Pinpoint the cell where the given text exists, returning its [x, y] midpoint coordinate. 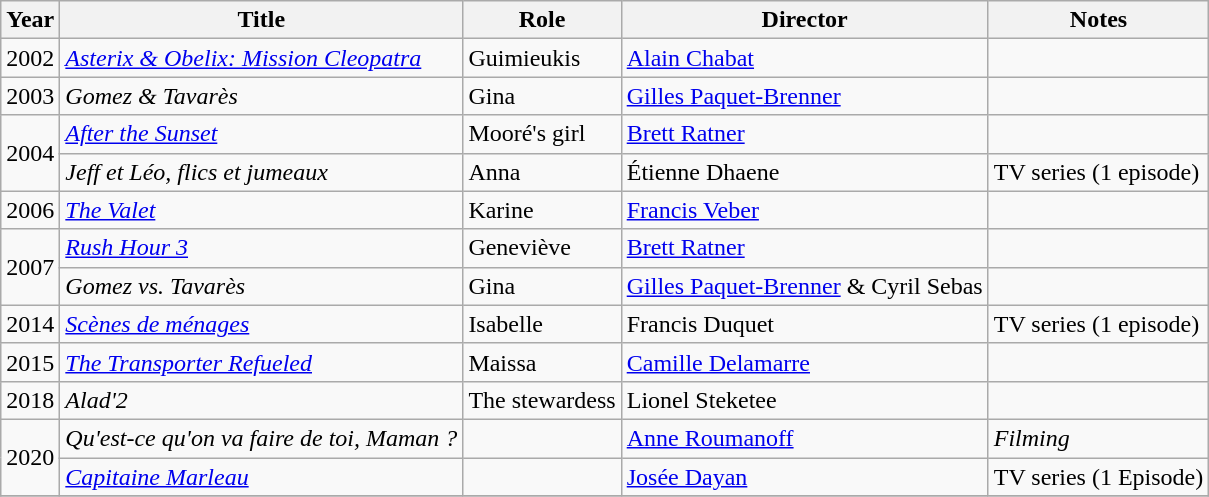
Guimieukis [542, 58]
2003 [30, 96]
Gilles Paquet-Brenner [804, 96]
The stewardess [542, 400]
Role [542, 20]
2007 [30, 267]
Rush Hour 3 [262, 248]
Francis Duquet [804, 324]
2004 [30, 153]
Alad'2 [262, 400]
Gomez vs. Tavarès [262, 286]
Jeff et Léo, flics et jumeaux [262, 172]
Lionel Steketee [804, 400]
Gomez & Tavarès [262, 96]
Notes [1098, 20]
2014 [30, 324]
The Transporter Refueled [262, 362]
Asterix & Obelix: Mission Cleopatra [262, 58]
2020 [30, 457]
Francis Veber [804, 210]
Maissa [542, 362]
Anne Roumanoff [804, 438]
Étienne Dhaene [804, 172]
Gilles Paquet-Brenner & Cyril Sebas [804, 286]
Capitaine Marleau [262, 477]
2015 [30, 362]
Anna [542, 172]
Qu'est-ce qu'on va faire de toi, Maman ? [262, 438]
Mooré's girl [542, 134]
2018 [30, 400]
Camille Delamarre [804, 362]
Geneviève [542, 248]
Filming [1098, 438]
Josée Dayan [804, 477]
Isabelle [542, 324]
Scènes de ménages [262, 324]
2002 [30, 58]
Year [30, 20]
Karine [542, 210]
The Valet [262, 210]
Alain Chabat [804, 58]
2006 [30, 210]
TV series (1 Episode) [1098, 477]
After the Sunset [262, 134]
Director [804, 20]
Title [262, 20]
